Return the (X, Y) coordinate for the center point of the cell that contains the specified text.  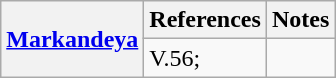
References (206, 20)
V.56; (206, 58)
Notes (300, 20)
Markandeya (72, 39)
